Scan for the cell matching the given text and deliver its [x, y] coordinate at center. 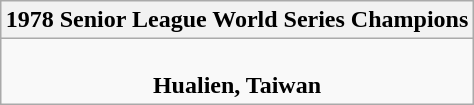
1978 Senior League World Series Champions [237, 20]
Hualien, Taiwan [237, 72]
